Identify which cell holds the provided text, then report its [x, y] central coordinate. 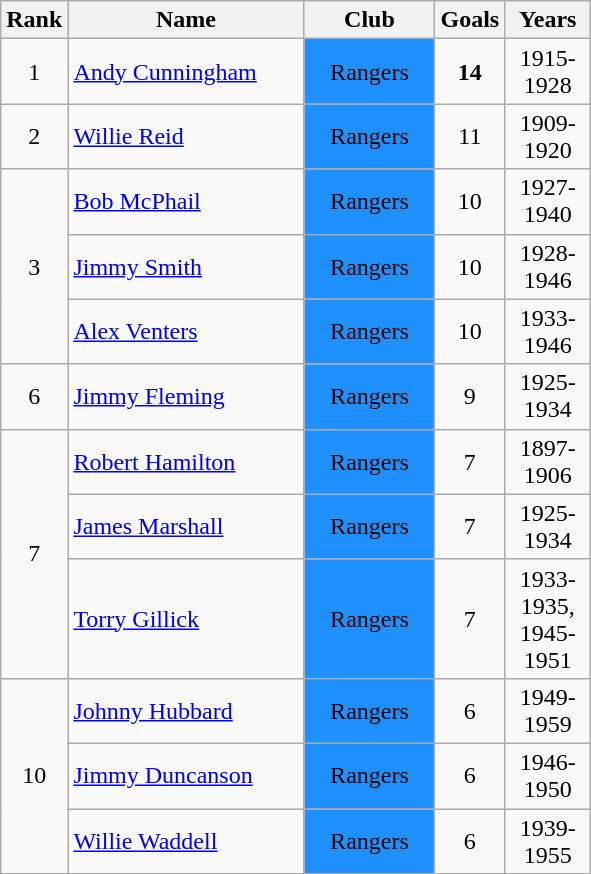
3 [34, 266]
11 [470, 136]
Johnny Hubbard [186, 710]
Club [370, 20]
1949-1959 [548, 710]
Goals [470, 20]
1939-1955 [548, 840]
James Marshall [186, 526]
Bob McPhail [186, 202]
Torry Gillick [186, 618]
Years [548, 20]
14 [470, 72]
1933-1935, 1945-1951 [548, 618]
Willie Waddell [186, 840]
1946-1950 [548, 776]
Jimmy Smith [186, 266]
1928-1946 [548, 266]
1927-1940 [548, 202]
Jimmy Fleming [186, 396]
1897-1906 [548, 462]
2 [34, 136]
Alex Venters [186, 332]
Robert Hamilton [186, 462]
1 [34, 72]
Jimmy Duncanson [186, 776]
1933-1946 [548, 332]
1915-1928 [548, 72]
Rank [34, 20]
Willie Reid [186, 136]
1909-1920 [548, 136]
9 [470, 396]
Andy Cunningham [186, 72]
Name [186, 20]
